Extract the (X, Y) coordinate from the center of the cell holding the provided text.  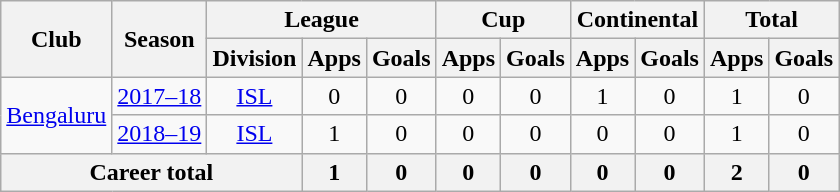
Continental (637, 20)
Bengaluru (56, 115)
Career total (152, 172)
2018–19 (160, 134)
Division (254, 58)
Season (160, 39)
2 (736, 172)
Club (56, 39)
Total (771, 20)
Cup (503, 20)
League (322, 20)
2017–18 (160, 96)
